Find where the given text appears and provide that cell's center as [X, Y] coordinate. 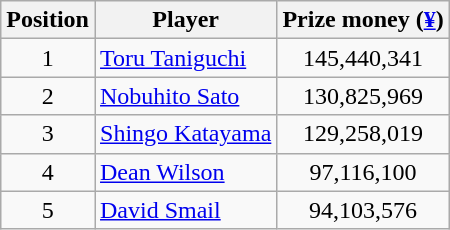
Prize money (¥) [363, 20]
Position [48, 20]
Toru Taniguchi [185, 58]
2 [48, 96]
David Smail [185, 210]
5 [48, 210]
129,258,019 [363, 134]
145,440,341 [363, 58]
Shingo Katayama [185, 134]
Nobuhito Sato [185, 96]
Player [185, 20]
97,116,100 [363, 172]
3 [48, 134]
130,825,969 [363, 96]
94,103,576 [363, 210]
Dean Wilson [185, 172]
1 [48, 58]
4 [48, 172]
